Pinpoint the cell where the given text exists, returning its (X, Y) midpoint coordinate. 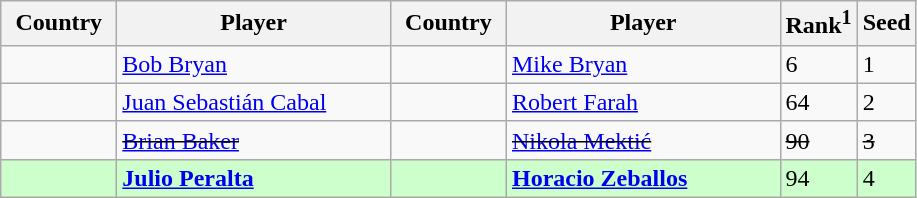
4 (886, 178)
Nikola Mektić (643, 140)
1 (886, 64)
Bob Bryan (254, 64)
2 (886, 102)
Mike Bryan (643, 64)
6 (818, 64)
3 (886, 140)
Juan Sebastián Cabal (254, 102)
Horacio Zeballos (643, 178)
Julio Peralta (254, 178)
Brian Baker (254, 140)
90 (818, 140)
Rank1 (818, 24)
Robert Farah (643, 102)
94 (818, 178)
64 (818, 102)
Seed (886, 24)
